Extract the [x, y] coordinate from the center of the cell holding the provided text.  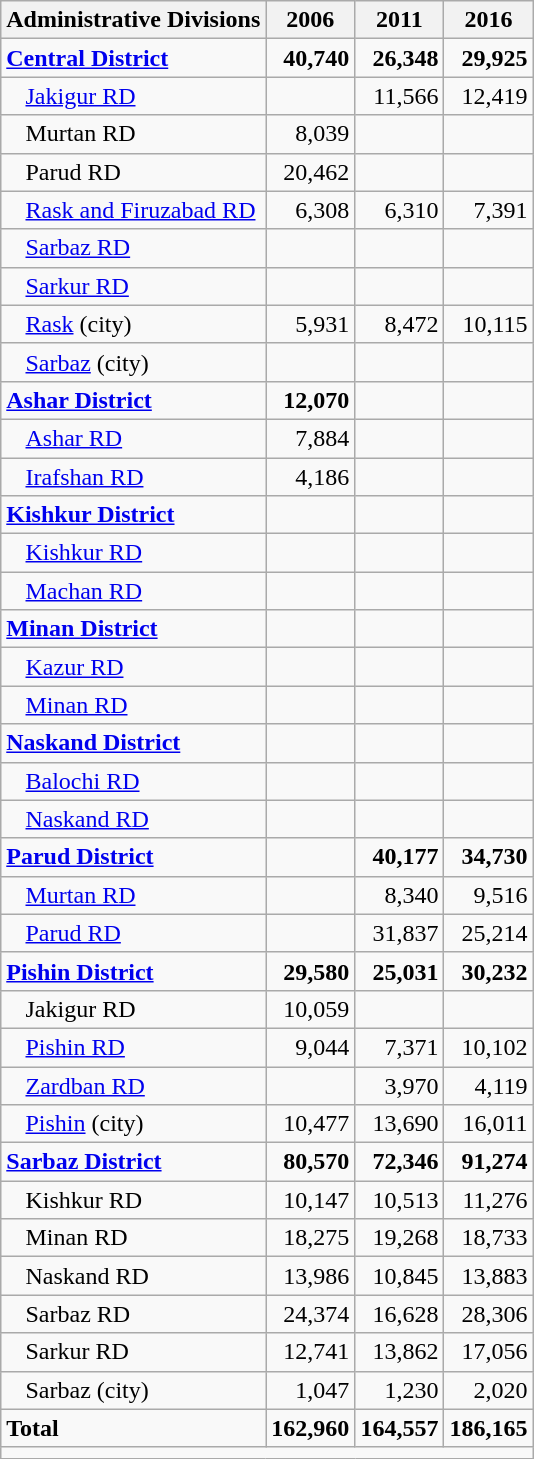
5,931 [310, 324]
Machan RD [134, 591]
91,274 [488, 1162]
Minan District [134, 629]
Kishkur District [134, 515]
8,340 [400, 895]
40,177 [400, 857]
28,306 [488, 1314]
2016 [488, 20]
34,730 [488, 857]
6,310 [400, 210]
7,884 [310, 438]
16,011 [488, 1124]
4,186 [310, 477]
29,580 [310, 971]
Total [134, 1428]
186,165 [488, 1428]
8,472 [400, 324]
Parud District [134, 857]
11,276 [488, 1200]
13,862 [400, 1352]
9,516 [488, 895]
26,348 [400, 58]
2,020 [488, 1390]
2006 [310, 20]
10,147 [310, 1200]
40,740 [310, 58]
25,214 [488, 933]
10,845 [400, 1276]
10,059 [310, 1009]
Rask and Firuzabad RD [134, 210]
13,883 [488, 1276]
13,986 [310, 1276]
Zardban RD [134, 1085]
7,371 [400, 1047]
10,115 [488, 324]
Ashar RD [134, 438]
1,047 [310, 1390]
Balochi RD [134, 781]
Naskand District [134, 743]
4,119 [488, 1085]
17,056 [488, 1352]
162,960 [310, 1428]
1,230 [400, 1390]
19,268 [400, 1238]
20,462 [310, 172]
12,419 [488, 96]
7,391 [488, 210]
10,513 [400, 1200]
11,566 [400, 96]
10,102 [488, 1047]
Pishin RD [134, 1047]
Administrative Divisions [134, 20]
10,477 [310, 1124]
18,733 [488, 1238]
31,837 [400, 933]
Sarbaz District [134, 1162]
18,275 [310, 1238]
Irafshan RD [134, 477]
3,970 [400, 1085]
9,044 [310, 1047]
Rask (city) [134, 324]
Pishin District [134, 971]
Pishin (city) [134, 1124]
24,374 [310, 1314]
Ashar District [134, 400]
2011 [400, 20]
30,232 [488, 971]
80,570 [310, 1162]
12,741 [310, 1352]
25,031 [400, 971]
13,690 [400, 1124]
Kazur RD [134, 667]
164,557 [400, 1428]
72,346 [400, 1162]
Central District [134, 58]
6,308 [310, 210]
29,925 [488, 58]
12,070 [310, 400]
8,039 [310, 134]
16,628 [400, 1314]
